Scan for the cell matching the given text and deliver its [X, Y] coordinate at center. 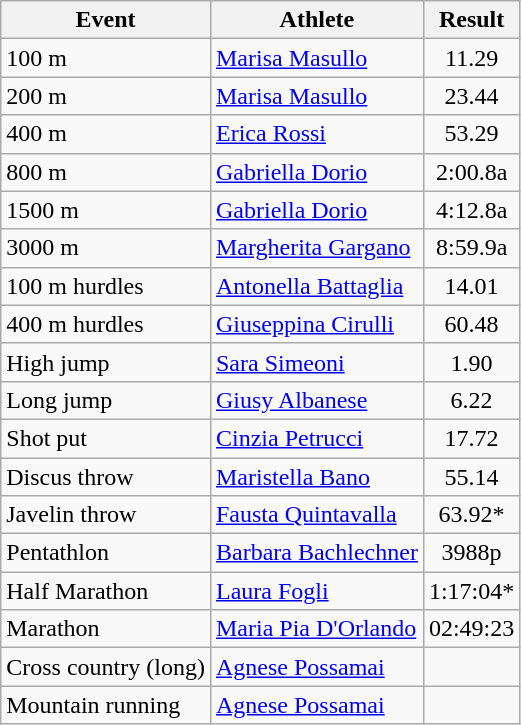
Margherita Gargano [316, 248]
Maristella Bano [316, 477]
High jump [106, 362]
3988p [471, 553]
60.48 [471, 324]
Discus throw [106, 477]
100 m [106, 58]
Sara Simeoni [316, 362]
100 m hurdles [106, 286]
200 m [106, 96]
Athlete [316, 20]
Giusy Albanese [316, 400]
400 m hurdles [106, 324]
Event [106, 20]
1:17:04* [471, 591]
Cross country (long) [106, 667]
Mountain running [106, 705]
2:00.8a [471, 172]
Pentathlon [106, 553]
800 m [106, 172]
8:59.9a [471, 248]
53.29 [471, 134]
Shot put [106, 438]
Barbara Bachlechner [316, 553]
3000 m [106, 248]
02:49:23 [471, 629]
Cinzia Petrucci [316, 438]
1.90 [471, 362]
Giuseppina Cirulli [316, 324]
14.01 [471, 286]
Half Marathon [106, 591]
11.29 [471, 58]
23.44 [471, 96]
1500 m [106, 210]
Erica Rossi [316, 134]
6.22 [471, 400]
63.92* [471, 515]
Marathon [106, 629]
Result [471, 20]
17.72 [471, 438]
Javelin throw [106, 515]
Fausta Quintavalla [316, 515]
4:12.8a [471, 210]
Antonella Battaglia [316, 286]
55.14 [471, 477]
Long jump [106, 400]
400 m [106, 134]
Maria Pia D'Orlando [316, 629]
Laura Fogli [316, 591]
